Output the (X, Y) coordinate of the center of the cell containing the given text.  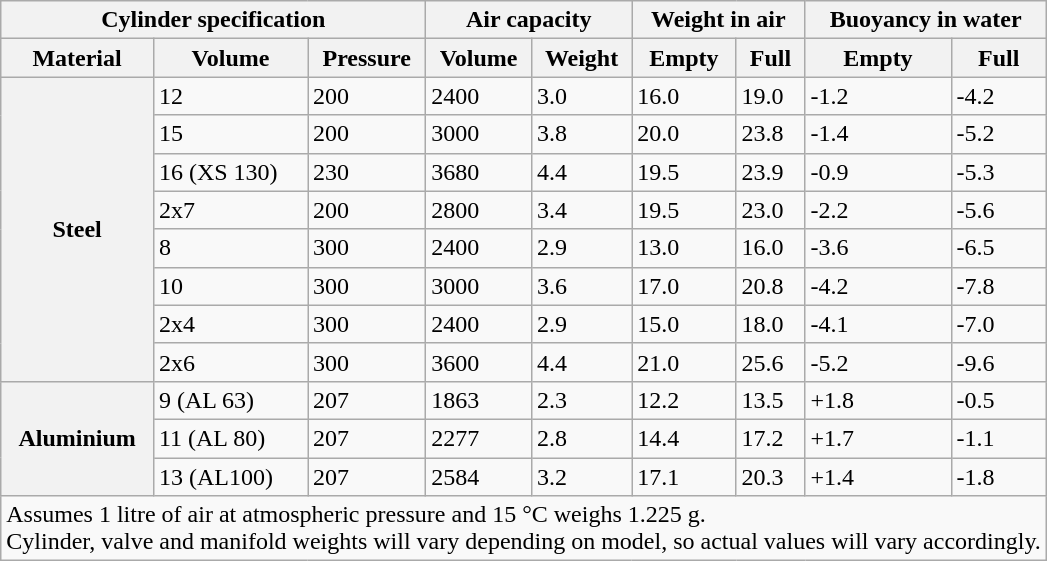
+1.4 (878, 477)
13.0 (684, 248)
-7.8 (998, 286)
9 (AL 63) (230, 400)
Steel (78, 229)
23.9 (770, 172)
18.0 (770, 324)
12 (230, 96)
3.8 (581, 134)
-1.2 (878, 96)
3.4 (581, 210)
-2.2 (878, 210)
13 (AL100) (230, 477)
25.6 (770, 362)
Cylinder specification (214, 20)
14.4 (684, 438)
Weight in air (718, 20)
11 (AL 80) (230, 438)
-5.3 (998, 172)
2.8 (581, 438)
13.5 (770, 400)
-0.9 (878, 172)
-3.6 (878, 248)
17.1 (684, 477)
20.8 (770, 286)
12.2 (684, 400)
Pressure (367, 58)
-1.4 (878, 134)
17.2 (770, 438)
-5.6 (998, 210)
2x6 (230, 362)
19.0 (770, 96)
-1.8 (998, 477)
8 (230, 248)
2584 (479, 477)
15.0 (684, 324)
2x7 (230, 210)
3.2 (581, 477)
23.0 (770, 210)
2x4 (230, 324)
-0.5 (998, 400)
3.0 (581, 96)
3600 (479, 362)
Buoyancy in water (926, 20)
3.6 (581, 286)
21.0 (684, 362)
2.3 (581, 400)
+1.8 (878, 400)
20.0 (684, 134)
-7.0 (998, 324)
20.3 (770, 477)
Air capacity (529, 20)
2277 (479, 438)
Material (78, 58)
16 (XS 130) (230, 172)
3680 (479, 172)
+1.7 (878, 438)
-4.1 (878, 324)
2800 (479, 210)
-6.5 (998, 248)
Weight (581, 58)
15 (230, 134)
-1.1 (998, 438)
10 (230, 286)
17.0 (684, 286)
1863 (479, 400)
-9.6 (998, 362)
230 (367, 172)
Aluminium (78, 438)
23.8 (770, 134)
